From the cell containing the given text, extract its center point as [X, Y] coordinate. 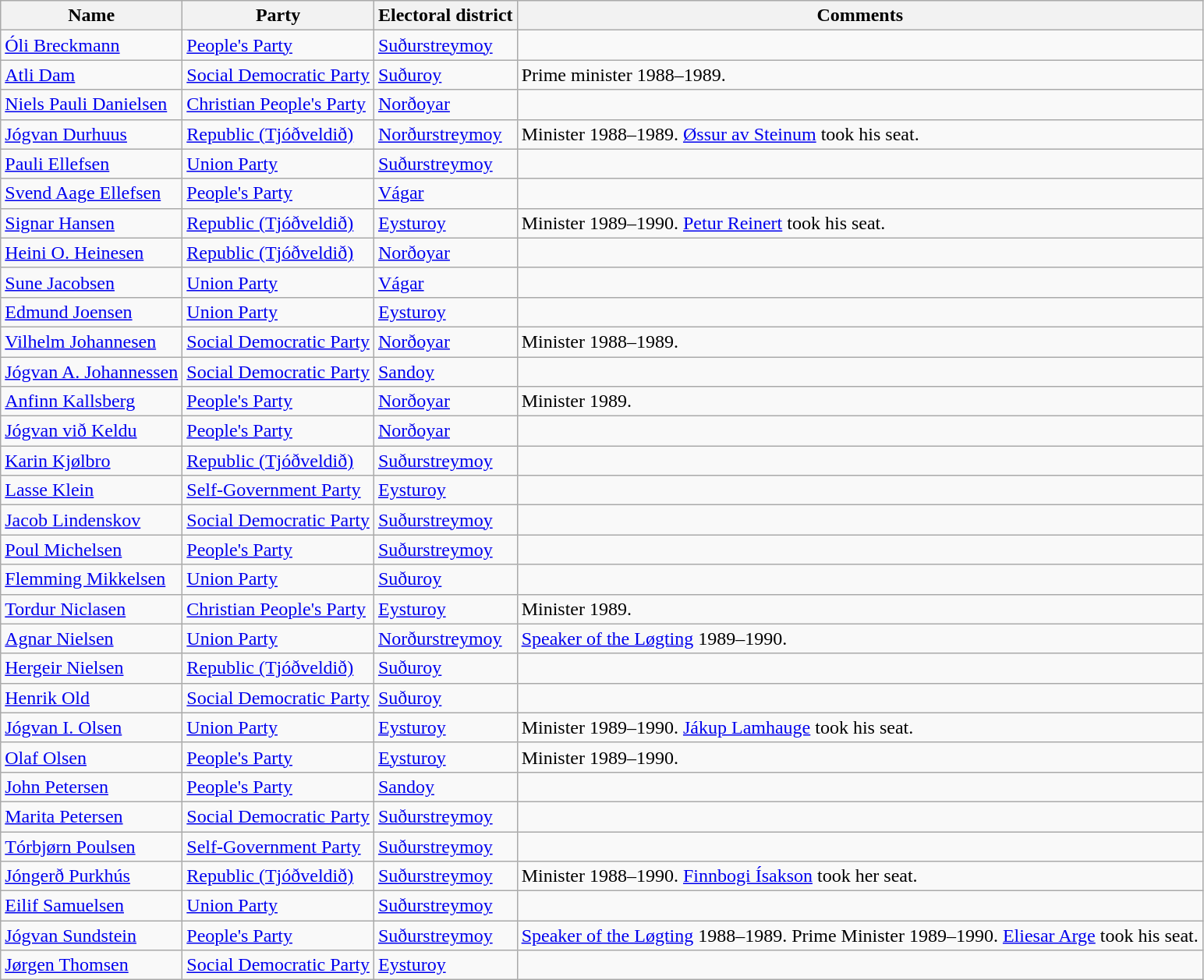
Prime minister 1988–1989. [859, 75]
Jógvan I. Olsen [92, 727]
Party [278, 16]
Agnar Nielsen [92, 639]
Karin Kjølbro [92, 461]
Vilhelm Johannesen [92, 341]
Name [92, 16]
Signar Hansen [92, 223]
Henrik Old [92, 698]
Electoral district [445, 16]
Minister 1988–1989. [859, 341]
Jógvan Sundstein [92, 936]
Minister 1989–1990. Jákup Lamhauge took his seat. [859, 727]
Marita Petersen [92, 816]
Anfinn Kallsberg [92, 402]
Atli Dam [92, 75]
Poul Michelsen [92, 550]
Minister 1989–1990. Petur Reinert took his seat. [859, 223]
Minister 1988–1990. Finnbogi Ísakson took her seat. [859, 876]
Jógvan A. Johannessen [92, 372]
Comments [859, 16]
Tordur Niclasen [92, 609]
Flemming Mikkelsen [92, 579]
Olaf Olsen [92, 757]
Jóngerð Purkhús [92, 876]
Heini O. Heinesen [92, 253]
Jørgen Thomsen [92, 965]
Tórbjørn Poulsen [92, 846]
Speaker of the Løgting 1988–1989. Prime Minister 1989–1990. Eliesar Arge took his seat. [859, 936]
Speaker of the Løgting 1989–1990. [859, 639]
Jacob Lindenskov [92, 520]
Niels Pauli Danielsen [92, 104]
Pauli Ellefsen [92, 164]
Lasse Klein [92, 490]
Hergeir Nielsen [92, 668]
Óli Breckmann [92, 45]
Jógvan við Keldu [92, 431]
Eilif Samuelsen [92, 906]
Minister 1988–1989. Øssur av Steinum took his seat. [859, 134]
John Petersen [92, 787]
Svend Aage Ellefsen [92, 193]
Minister 1989–1990. [859, 757]
Jógvan Durhuus [92, 134]
Sune Jacobsen [92, 282]
Edmund Joensen [92, 312]
